Determine the [X, Y] coordinate at the center of the cell enclosing the given text.  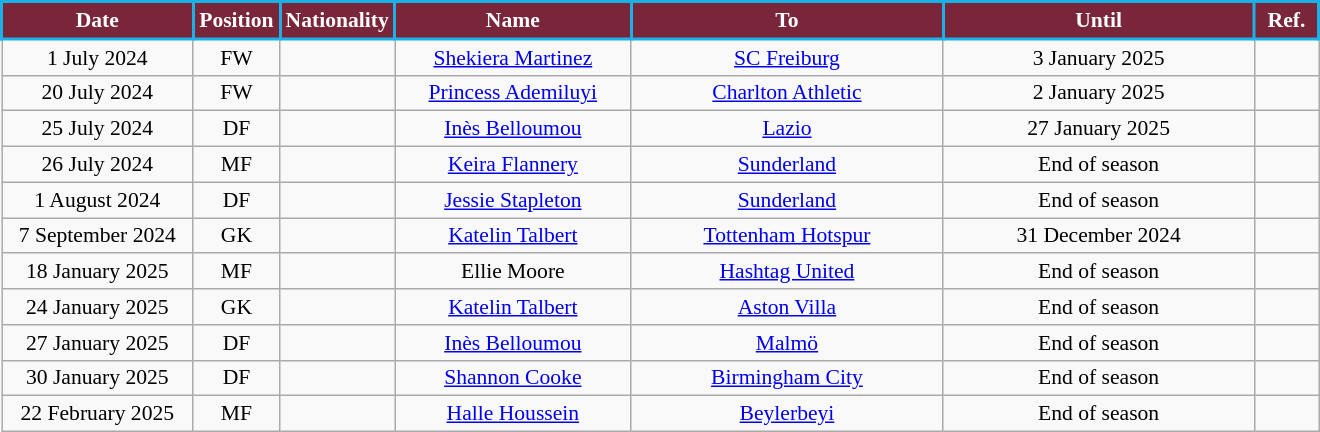
Beylerbeyi [787, 414]
24 January 2025 [98, 307]
Charlton Athletic [787, 93]
31 December 2024 [1099, 236]
18 January 2025 [98, 272]
Position [236, 20]
SC Freiburg [787, 57]
26 July 2024 [98, 165]
Aston Villa [787, 307]
30 January 2025 [98, 378]
3 January 2025 [1099, 57]
Malmö [787, 343]
1 August 2024 [98, 200]
Ellie Moore [514, 272]
Tottenham Hotspur [787, 236]
Jessie Stapleton [514, 200]
To [787, 20]
Nationality [338, 20]
20 July 2024 [98, 93]
Shekiera Martinez [514, 57]
1 July 2024 [98, 57]
25 July 2024 [98, 129]
Name [514, 20]
Princess Ademiluyi [514, 93]
22 February 2025 [98, 414]
Lazio [787, 129]
Birmingham City [787, 378]
Hashtag United [787, 272]
Until [1099, 20]
7 September 2024 [98, 236]
Halle Houssein [514, 414]
Ref. [1286, 20]
Date [98, 20]
Keira Flannery [514, 165]
Shannon Cooke [514, 378]
2 January 2025 [1099, 93]
